Find where the given text appears and provide that cell's center as [x, y] coordinate. 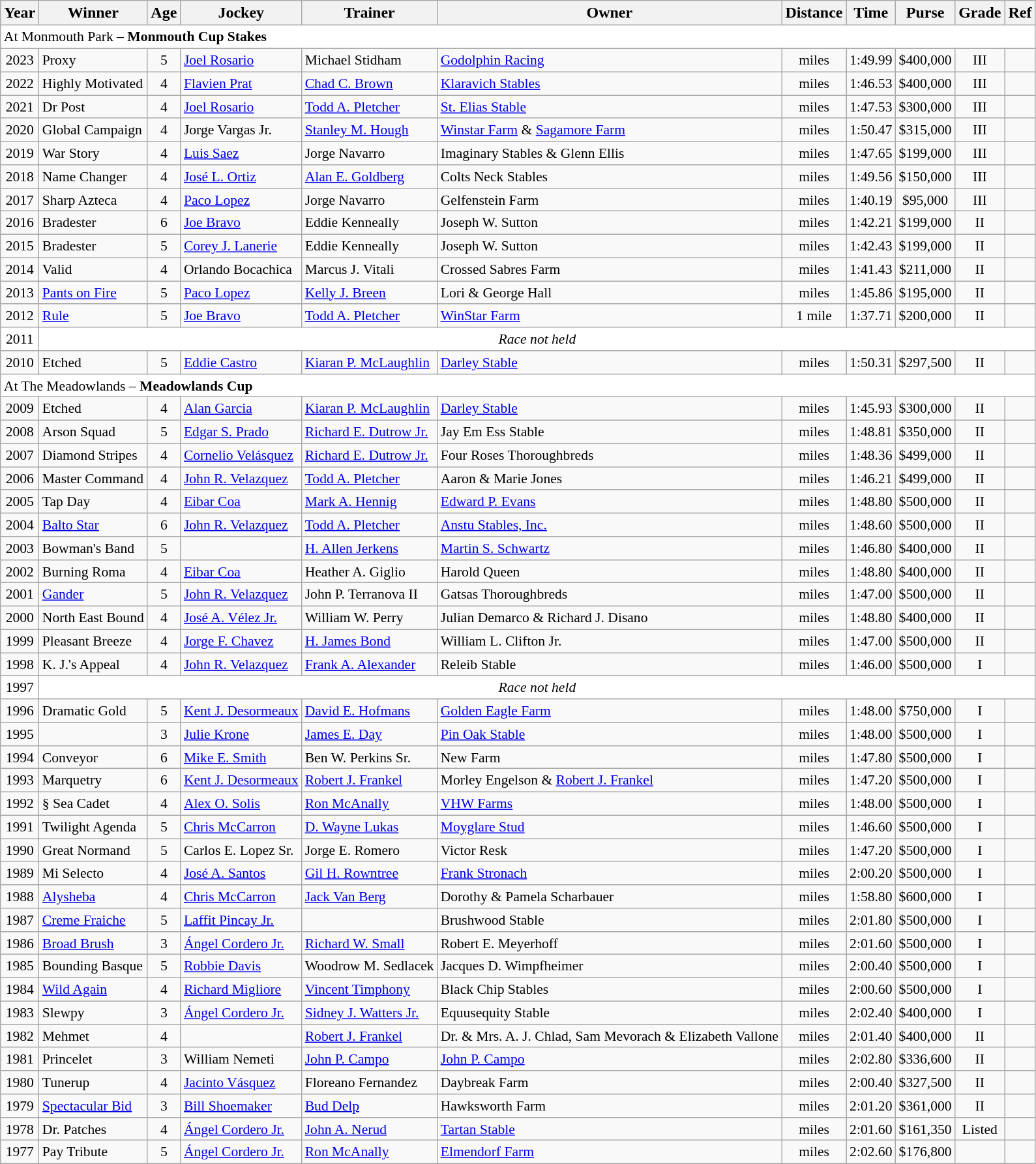
2005 [20, 501]
$161,350 [926, 1129]
Alan Garcia [241, 409]
José A. Vélez Jr. [241, 618]
2007 [20, 455]
2:02.80 [871, 1059]
Valid [93, 269]
2:00.60 [871, 989]
1998 [20, 664]
War Story [93, 153]
Richard Migliore [241, 989]
1:46.00 [871, 664]
Balto Star [93, 525]
1:47.80 [871, 757]
Corey J. Lanerie [241, 246]
Jorge Vargas Jr. [241, 130]
Jack Van Berg [370, 897]
1977 [20, 1152]
Tap Day [93, 501]
Broad Brush [93, 943]
James E. Day [370, 734]
2:02.60 [871, 1152]
Great Normand [93, 850]
Dorothy & Pamela Scharbauer [610, 897]
Stanley M. Hough [370, 130]
Orlando Bocachica [241, 269]
Vincent Timphony [370, 989]
Pin Oak Stable [610, 734]
2018 [20, 177]
Mehmet [93, 1036]
Bounding Basque [93, 966]
Hawksworth Farm [610, 1106]
$176,800 [926, 1152]
1994 [20, 757]
1988 [20, 897]
Julie Krone [241, 734]
1979 [20, 1106]
1:40.19 [871, 200]
Listed [980, 1129]
David E. Hofmans [370, 711]
1997 [20, 687]
Brushwood Stable [610, 920]
Julian Demarco & Richard J. Disano [610, 618]
Pleasant Breeze [93, 641]
$350,000 [926, 432]
José A. Santos [241, 873]
$195,000 [926, 293]
Winstar Farm & Sagamore Farm [610, 130]
At Monmouth Park – Monmouth Cup Stakes [518, 37]
1:46.21 [871, 479]
1986 [20, 943]
$361,000 [926, 1106]
Frank A. Alexander [370, 664]
Sharp Azteca [93, 200]
H. Allen Jerkens [370, 548]
Arson Squad [93, 432]
Distance [814, 13]
$336,600 [926, 1059]
Edgar S. Prado [241, 432]
North East Bound [93, 618]
Diamond Stripes [93, 455]
1:46.80 [871, 548]
1995 [20, 734]
Wild Again [93, 989]
1981 [20, 1059]
Dr. & Mrs. A. J. Chlad, Sam Mevorach & Elizabeth Vallone [610, 1036]
2021 [20, 107]
Laffit Pincay Jr. [241, 920]
1980 [20, 1082]
$211,000 [926, 269]
Alysheba [93, 897]
$200,000 [926, 316]
Richard W. Small [370, 943]
Conveyor [93, 757]
Bill Shoemaker [241, 1106]
Time [871, 13]
1987 [20, 920]
Marquetry [93, 781]
Mi Selecto [93, 873]
2009 [20, 409]
1993 [20, 781]
2017 [20, 200]
$600,000 [926, 897]
2:01.80 [871, 920]
Princelet [93, 1059]
1996 [20, 711]
1978 [20, 1129]
2013 [20, 293]
Mike E. Smith [241, 757]
William W. Perry [370, 618]
Jacques D. Wimpfheimer [610, 966]
1:45.93 [871, 409]
William L. Clifton Jr. [610, 641]
2011 [20, 339]
$95,000 [926, 200]
Frank Stronach [610, 873]
Jorge F. Chavez [241, 641]
Moyglare Stud [610, 827]
$297,500 [926, 363]
Crossed Sabres Farm [610, 269]
1992 [20, 803]
Michael Stidham [370, 60]
New Farm [610, 757]
1:42.21 [871, 223]
Alan E. Goldberg [370, 177]
Aaron & Marie Jones [610, 479]
1:48.60 [871, 525]
Ref [1020, 13]
Twilight Agenda [93, 827]
$327,500 [926, 1082]
Edward P. Evans [610, 501]
Flavien Prat [241, 83]
Purse [926, 13]
Black Chip Stables [610, 989]
Gil H. Rowntree [370, 873]
2020 [20, 130]
1:50.47 [871, 130]
Tunerup [93, 1082]
Sidney J. Watters Jr. [370, 1013]
1:49.99 [871, 60]
1985 [20, 966]
Jorge E. Romero [370, 850]
Golden Eagle Farm [610, 711]
1:47.53 [871, 107]
2:01.20 [871, 1106]
1:45.86 [871, 293]
1:49.56 [871, 177]
1:37.71 [871, 316]
Klaravich Stables [610, 83]
K. J.'s Appeal [93, 664]
Lori & George Hall [610, 293]
Jacinto Vásquez [241, 1082]
William Nemeti [241, 1059]
1:48.81 [871, 432]
1:47.65 [871, 153]
Colts Neck Stables [610, 177]
1991 [20, 827]
1:46.60 [871, 827]
D. Wayne Lukas [370, 827]
Alex O. Solis [241, 803]
Robert E. Meyerhoff [610, 943]
Harold Queen [610, 571]
§ Sea Cadet [93, 803]
1989 [20, 873]
Kelly J. Breen [370, 293]
Trainer [370, 13]
WinStar Farm [610, 316]
Creme Fraiche [93, 920]
Gatsas Thoroughbreds [610, 595]
Ben W. Perkins Sr. [370, 757]
2006 [20, 479]
Spectacular Bid [93, 1106]
Anstu Stables, Inc. [610, 525]
Elmendorf Farm [610, 1152]
Victor Resk [610, 850]
1999 [20, 641]
Heather A. Giglio [370, 571]
Bud Delp [370, 1106]
VHW Farms [610, 803]
Four Roses Thoroughbreds [610, 455]
Age [164, 13]
Cornelio Velásquez [241, 455]
Robbie Davis [241, 966]
1984 [20, 989]
Daybreak Farm [610, 1082]
Imaginary Stables & Glenn Ellis [610, 153]
Global Campaign [93, 130]
John A. Nerud [370, 1129]
Winner [93, 13]
$150,000 [926, 177]
Carlos E. Lopez Sr. [241, 850]
2004 [20, 525]
$315,000 [926, 130]
Bowman's Band [93, 548]
Gander [93, 595]
H. James Bond [370, 641]
Marcus J. Vitali [370, 269]
1982 [20, 1036]
2:02.40 [871, 1013]
At The Meadowlands – Meadowlands Cup [518, 385]
José L. Ortiz [241, 177]
2023 [20, 60]
Name Changer [93, 177]
Woodrow M. Sedlacek [370, 966]
Proxy [93, 60]
Rule [93, 316]
Jay Em Ess Stable [610, 432]
2016 [20, 223]
Grade [980, 13]
Luis Saez [241, 153]
1:48.36 [871, 455]
1:42.43 [871, 246]
Burning Roma [93, 571]
1:41.43 [871, 269]
Equusequity Stable [610, 1013]
Master Command [93, 479]
2:00.20 [871, 873]
2000 [20, 618]
Tartan Stable [610, 1129]
2008 [20, 432]
2012 [20, 316]
Year [20, 13]
Owner [610, 13]
Mark A. Hennig [370, 501]
Chad C. Brown [370, 83]
2019 [20, 153]
$750,000 [926, 711]
Slewpy [93, 1013]
1983 [20, 1013]
2010 [20, 363]
1 mile [814, 316]
Floreano Fernandez [370, 1082]
2:01.40 [871, 1036]
1990 [20, 850]
Martin S. Schwartz [610, 548]
Jockey [241, 13]
2003 [20, 548]
Releib Stable [610, 664]
Gelfenstein Farm [610, 200]
2001 [20, 595]
Pants on Fire [93, 293]
1:58.80 [871, 897]
Dr Post [93, 107]
John P. Terranova II [370, 595]
Dr. Patches [93, 1129]
St. Elias Stable [610, 107]
2014 [20, 269]
1:46.53 [871, 83]
2015 [20, 246]
Godolphin Racing [610, 60]
Pay Tribute [93, 1152]
2002 [20, 571]
Dramatic Gold [93, 711]
Eddie Castro [241, 363]
Morley Engelson & Robert J. Frankel [610, 781]
1:50.31 [871, 363]
2022 [20, 83]
Highly Motivated [93, 83]
